Return the [X, Y] coordinate for the center point of the cell that contains the specified text.  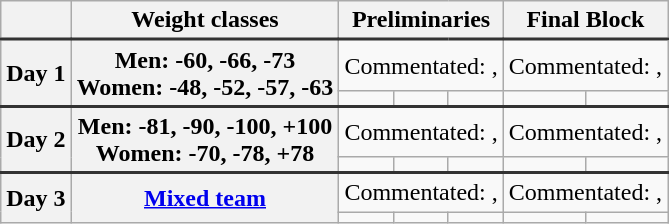
Final Block [585, 20]
Men: -60, -66, -73 Women: -48, -52, -57, -63 [205, 74]
Men: -81, -90, -100, +100 Women: -70, -78, +78 [205, 140]
Day 2 [36, 140]
Weight classes [205, 20]
Day 1 [36, 74]
Mixed team [205, 198]
Day 3 [36, 198]
Preliminaries [421, 20]
